Return [X, Y] of the center of cell containing provided text 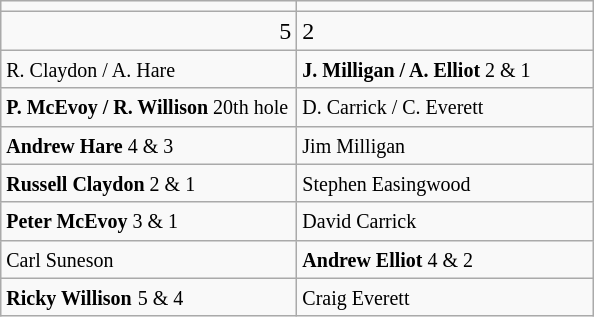
P. McEvoy / R. Willison 20th hole [149, 107]
R. Claydon / A. Hare [149, 69]
D. Carrick / C. Everett [445, 107]
Carl Suneson [149, 259]
Russell Claydon 2 & 1 [149, 183]
Andrew Hare 4 & 3 [149, 145]
David Carrick [445, 221]
Craig Everett [445, 297]
Jim Milligan [445, 145]
Stephen Easingwood [445, 183]
Peter McEvoy 3 & 1 [149, 221]
Andrew Elliot 4 & 2 [445, 259]
2 [445, 31]
J. Milligan / A. Elliot 2 & 1 [445, 69]
Ricky Willison 5 & 4 [149, 297]
5 [149, 31]
